Determine the [x, y] coordinate at the center of the cell enclosing the given text.  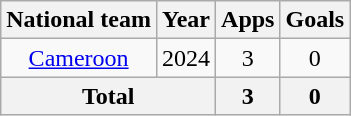
National team [79, 20]
Cameroon [79, 58]
Goals [315, 20]
Total [108, 96]
2024 [186, 58]
Year [186, 20]
Apps [248, 20]
